From the cell containing the given text, extract its center point as [X, Y] coordinate. 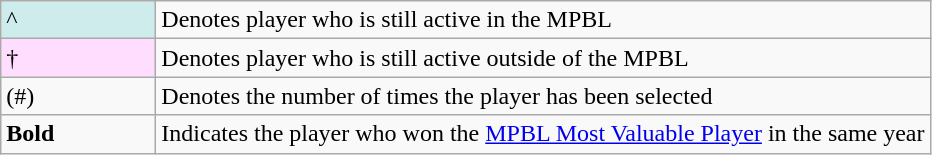
Denotes player who is still active in the MPBL [543, 20]
^ [78, 20]
Denotes player who is still active outside of the MPBL [543, 58]
Denotes the number of times the player has been selected [543, 96]
Bold [78, 134]
(#) [78, 96]
† [78, 58]
Indicates the player who won the MPBL Most Valuable Player in the same year [543, 134]
